Scan for the cell matching the given text and deliver its [x, y] coordinate at center. 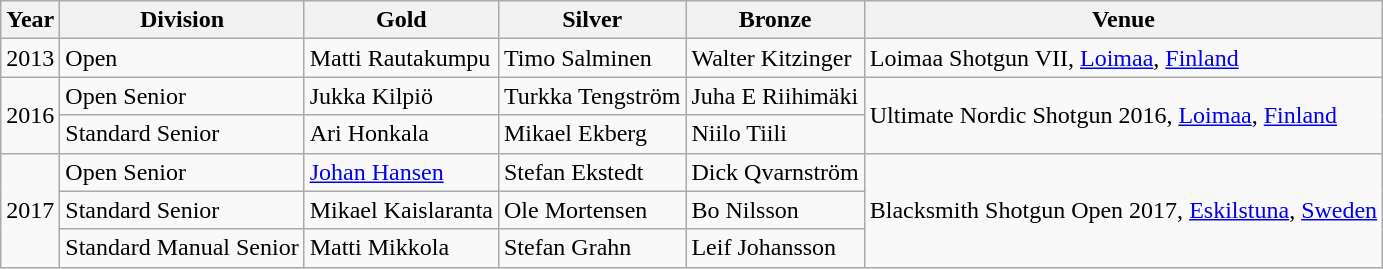
Johan Hansen [401, 172]
Open [182, 58]
Matti Mikkola [401, 248]
Bronze [775, 20]
Mikael Ekberg [592, 134]
Ultimate Nordic Shotgun 2016, Loimaa, Finland [1123, 115]
Stefan Grahn [592, 248]
Jukka Kilpiö [401, 96]
Venue [1123, 20]
Mikael Kaislaranta [401, 210]
Juha E Riihimäki [775, 96]
Division [182, 20]
2016 [30, 115]
Blacksmith Shotgun Open 2017, Eskilstuna, Sweden [1123, 210]
Matti Rautakumpu [401, 58]
Turkka Tengström [592, 96]
Walter Kitzinger [775, 58]
Loimaa Shotgun VII, Loimaa, Finland [1123, 58]
Ole Mortensen [592, 210]
Stefan Ekstedt [592, 172]
Leif Johansson [775, 248]
Year [30, 20]
Timo Salminen [592, 58]
Silver [592, 20]
Niilo Tiili [775, 134]
Dick Qvarnström [775, 172]
2013 [30, 58]
Ari Honkala [401, 134]
Gold [401, 20]
Bo Nilsson [775, 210]
Standard Manual Senior [182, 248]
2017 [30, 210]
